Capture the cell that displays the provided text and extract its [X, Y] central coordinate. 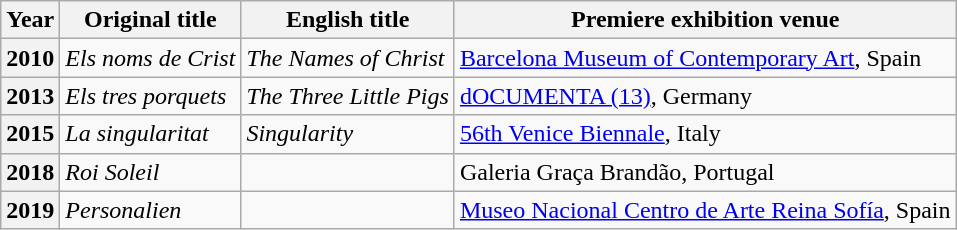
The Three Little Pigs [348, 96]
dOCUMENTA (13), Germany [705, 96]
2018 [30, 172]
La singularitat [150, 134]
2019 [30, 210]
Els noms de Crist [150, 58]
2015 [30, 134]
Personalien [150, 210]
Barcelona Museum of Contemporary Art, Spain [705, 58]
Museo Nacional Centro de Arte Reina Sofía, Spain [705, 210]
2010 [30, 58]
Els tres porquets [150, 96]
Galeria Graça Brandão, Portugal [705, 172]
56th Venice Biennale, Italy [705, 134]
English title [348, 20]
The Names of Christ [348, 58]
Roi Soleil [150, 172]
Year [30, 20]
Singularity [348, 134]
Premiere exhibition venue [705, 20]
2013 [30, 96]
Original title [150, 20]
